Output the [x, y] coordinate of the center of the cell containing the given text.  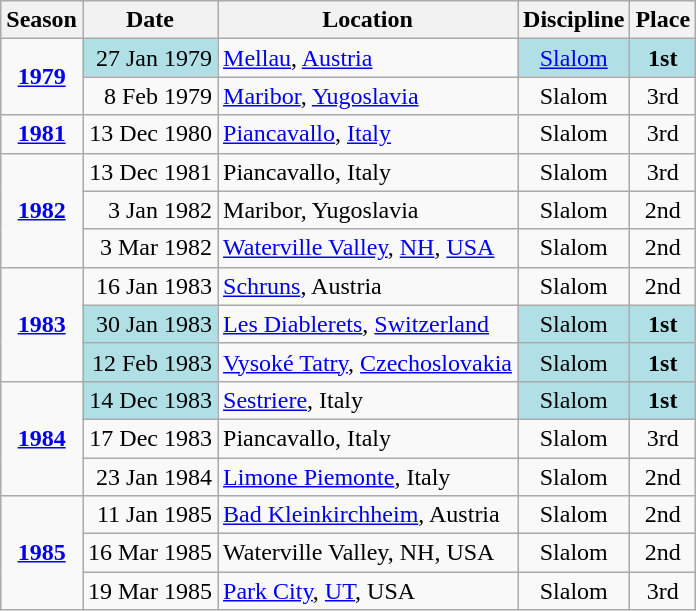
12 Feb 1983 [150, 362]
Vysoké Tatry, Czechoslovakia [368, 362]
14 Dec 1983 [150, 400]
16 Jan 1983 [150, 286]
8 Feb 1979 [150, 96]
Limone Piemonte, Italy [368, 477]
Mellau, Austria [368, 58]
1983 [42, 324]
3 Jan 1982 [150, 210]
16 Mar 1985 [150, 553]
Les Diablerets, Switzerland [368, 324]
23 Jan 1984 [150, 477]
1984 [42, 438]
Discipline [574, 20]
27 Jan 1979 [150, 58]
Location [368, 20]
Park City, UT, USA [368, 591]
13 Dec 1980 [150, 134]
Season [42, 20]
Schruns, Austria [368, 286]
19 Mar 1985 [150, 591]
1985 [42, 553]
13 Dec 1981 [150, 172]
1979 [42, 77]
17 Dec 1983 [150, 438]
Bad Kleinkirchheim, Austria [368, 515]
1981 [42, 134]
Sestriere, Italy [368, 400]
30 Jan 1983 [150, 324]
11 Jan 1985 [150, 515]
3 Mar 1982 [150, 248]
1982 [42, 210]
Place [663, 20]
Date [150, 20]
